Capture the cell that displays the provided text and extract its (X, Y) central coordinate. 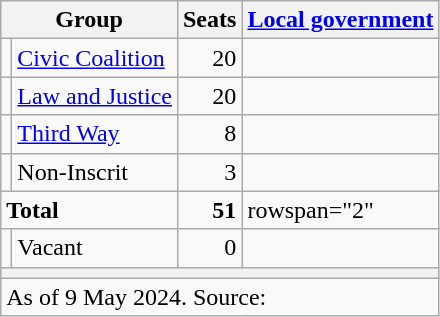
8 (209, 134)
3 (209, 172)
Non-Inscrit (95, 172)
0 (209, 248)
51 (209, 210)
Vacant (95, 248)
Total (90, 210)
Group (90, 20)
As of 9 May 2024. Source: (220, 297)
Law and Justice (95, 96)
Civic Coalition (95, 58)
Third Way (95, 134)
rowspan="2" (340, 210)
Seats (209, 20)
Local government (340, 20)
